Find where the given text appears and provide that cell's center as (X, Y) coordinate. 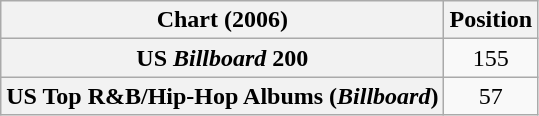
Chart (2006) (222, 20)
57 (491, 96)
US Top R&B/Hip-Hop Albums (Billboard) (222, 96)
US Billboard 200 (222, 58)
Position (491, 20)
155 (491, 58)
